Detect which cell encompasses the target text, then output its (X, Y) center coordinate. 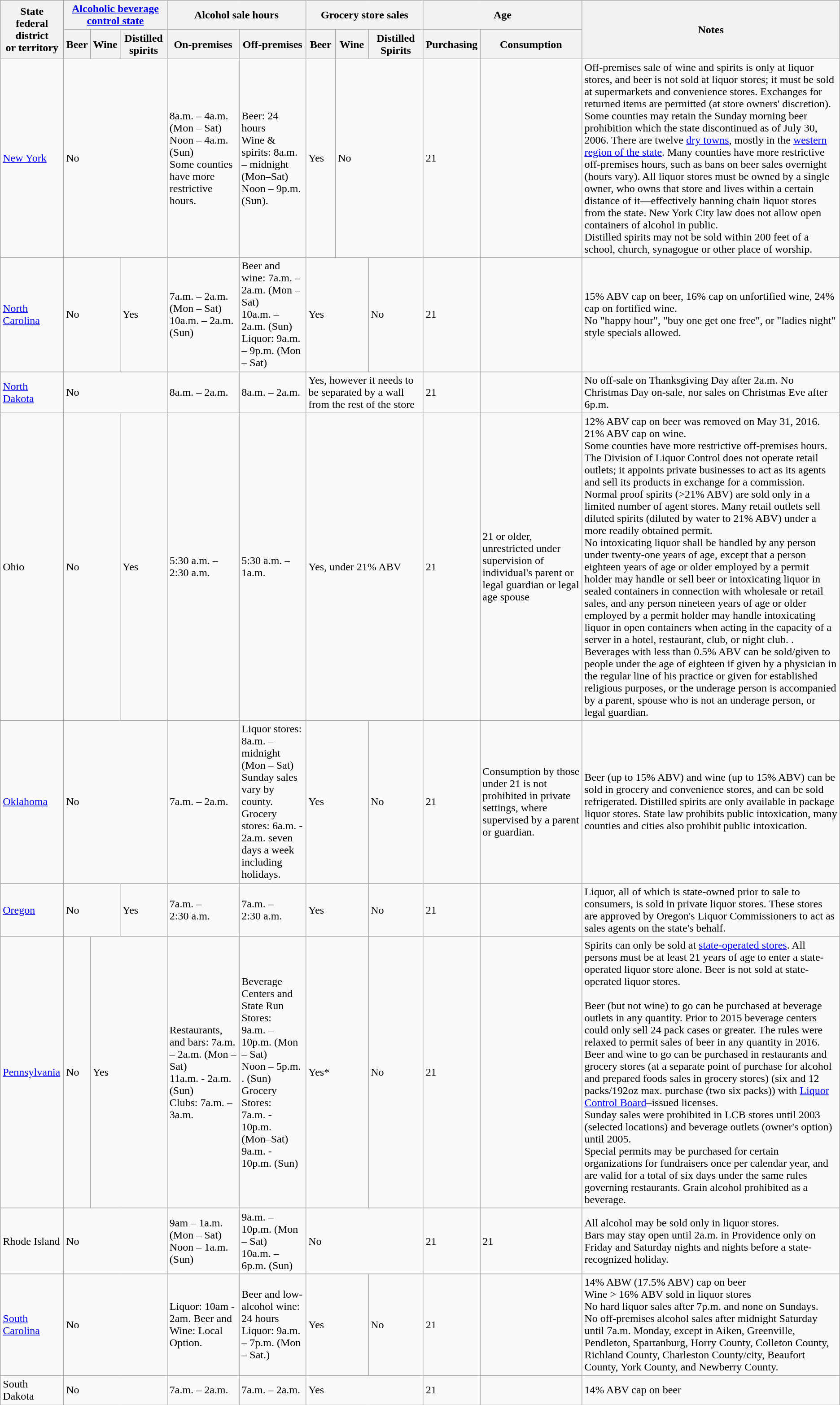
8a.m. – 4a.m. (Mon – Sat) Noon – 4a.m. (Sun) Some counties have more restrictive hours. (203, 158)
Yes* (337, 1072)
South Carolina (32, 1325)
Rhode Island (32, 1241)
On-premises (203, 44)
Statefederal district or territory (32, 30)
Oklahoma (32, 802)
North Dakota (32, 392)
9a.m. – 10p.m. (Mon – Sat) 10a.m. – 6p.m. (Sun) (273, 1241)
No off-sale on Thanksgiving Day after 2a.m. No Christmas Day on-sale, nor sales on Christmas Eve after 6p.m. (711, 392)
Beer and wine: 7a.m. – 2a.m. (Mon – Sat) 10a.m. – 2a.m. (Sun) Liquor: 9a.m. – 9p.m. (Mon – Sat) (273, 315)
5:30 a.m. – 2:30 a.m. (203, 567)
Beer: 24 hours Wine & spirits: 8a.m. – midnight (Mon–Sat) Noon – 9p.m. (Sun). (273, 158)
Alcohol sale hours (236, 15)
7a.m. – 2a.m. (Mon – Sat) 10a.m. – 2a.m. (Sun) (203, 315)
Liquor: 10am - 2am. Beer and Wine: Local Option. (203, 1325)
21 or older, unrestricted under supervision of individual's parent or legal guardian or legal age spouse (531, 567)
14% ABV cap on beer (711, 1390)
Yes, however it needs to be separated by a wall from the rest of the store (364, 392)
Alcoholic beverage control state (116, 15)
Consumption (531, 44)
Purchasing (451, 44)
Distilled spirits (144, 44)
Beer and low-alcohol wine: 24 hours Liquor: 9a.m. – 7p.m. (Mon – Sat.) (273, 1325)
Liquor stores: 8a.m. – midnight (Mon – Sat)Sunday sales vary by county.Grocery stores: 6a.m. - 2a.m. seven days a week including holidays. (273, 802)
Age (503, 15)
Grocery store sales (364, 15)
5:30 a.m. – 1a.m. (273, 567)
Beverage Centers and State Run Stores:9a.m. – 10p.m. (Mon – Sat) Noon – 5p.m. . (Sun)Grocery Stores:7a.m. - 10p.m. (Mon–Sat)9a.m. - 10p.m. (Sun) (273, 1072)
Off-premises (273, 44)
North Carolina (32, 315)
Notes (711, 30)
Yes, under 21% ABV (364, 567)
Oregon (32, 910)
Restaurants, and bars: 7a.m. – 2a.m. (Mon – Sat) 11a.m. - 2a.m. (Sun) Clubs: 7a.m. – 3a.m. (203, 1072)
Ohio (32, 567)
Consumption by those under 21 is not prohibited in private settings, where supervised by a parent or guardian. (531, 802)
Pennsylvania (32, 1072)
9am – 1a.m. (Mon – Sat) Noon – 1a.m. (Sun) (203, 1241)
South Dakota (32, 1390)
New York (32, 158)
Distilled Spirits (396, 44)
